Find where the given text appears and provide that cell's center as (x, y) coordinate. 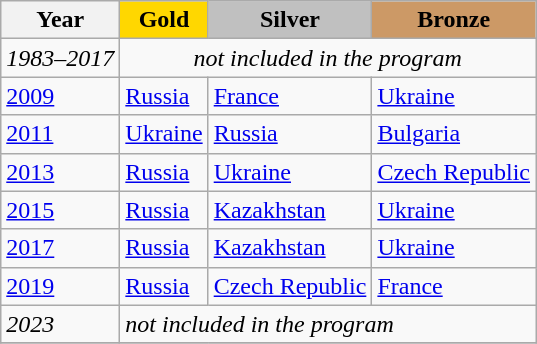
Gold (164, 20)
1983–2017 (60, 58)
Bronze (454, 20)
Silver (290, 20)
2011 (60, 134)
2019 (60, 286)
2009 (60, 96)
2013 (60, 172)
2023 (60, 324)
2015 (60, 210)
Year (60, 20)
2017 (60, 248)
Bulgaria (454, 134)
